Output the [X, Y] coordinate of the center of the cell containing the given text.  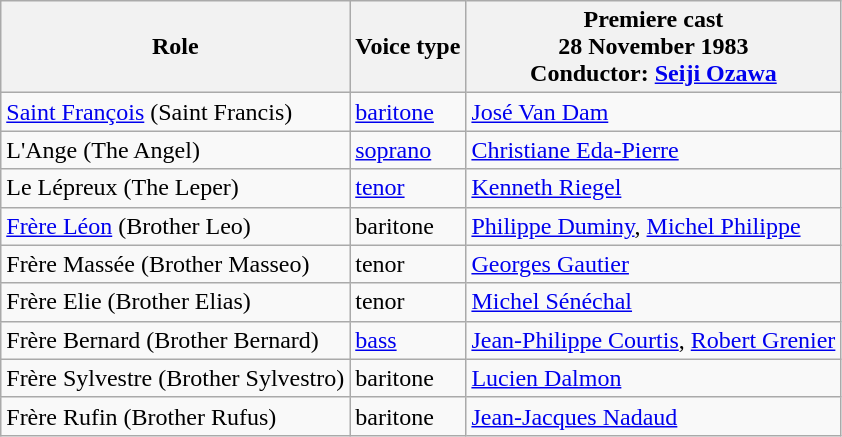
Philippe Duminy, Michel Philippe [654, 226]
Frère Rufin (Brother Rufus) [176, 416]
Jean-Philippe Courtis, Robert Grenier [654, 340]
Frère Massée (Brother Masseo) [176, 264]
Jean-Jacques Nadaud [654, 416]
Frère Bernard (Brother Bernard) [176, 340]
Christiane Eda-Pierre [654, 150]
Frère Elie (Brother Elias) [176, 302]
soprano [408, 150]
Voice type [408, 47]
Saint François (Saint Francis) [176, 112]
Frère Léon (Brother Leo) [176, 226]
Georges Gautier [654, 264]
Le Lépreux (The Leper) [176, 188]
Frère Sylvestre (Brother Sylvestro) [176, 378]
José Van Dam [654, 112]
Role [176, 47]
Lucien Dalmon [654, 378]
Premiere cast28 November 1983Conductor: Seiji Ozawa [654, 47]
Michel Sénéchal [654, 302]
L'Ange (The Angel) [176, 150]
Kenneth Riegel [654, 188]
bass [408, 340]
